Find where the given text appears and provide that cell's center as (X, Y) coordinate. 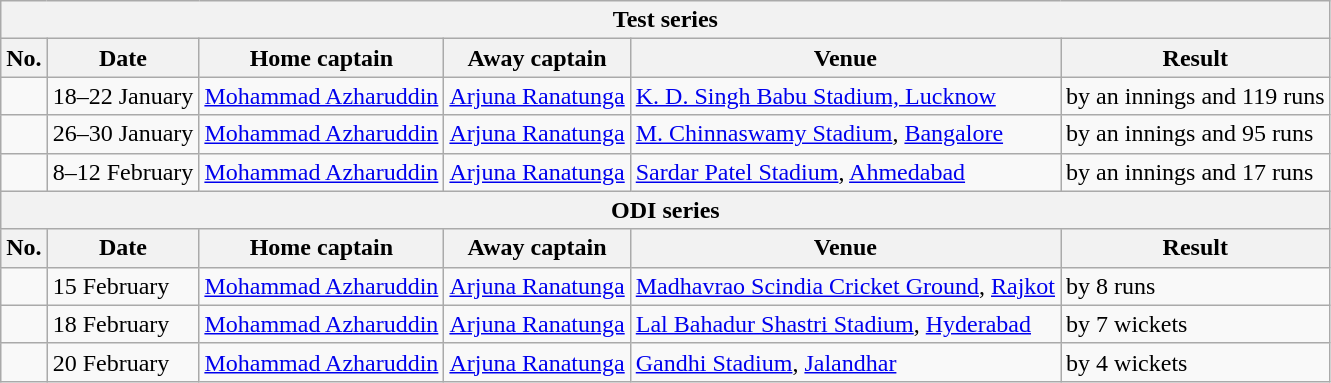
Gandhi Stadium, Jalandhar (845, 362)
Test series (666, 20)
26–30 January (123, 134)
by an innings and 119 runs (1196, 96)
20 February (123, 362)
Madhavrao Scindia Cricket Ground, Rajkot (845, 286)
ODI series (666, 210)
by 4 wickets (1196, 362)
by an innings and 95 runs (1196, 134)
by an innings and 17 runs (1196, 172)
Sardar Patel Stadium, Ahmedabad (845, 172)
M. Chinnaswamy Stadium, Bangalore (845, 134)
15 February (123, 286)
18–22 January (123, 96)
Lal Bahadur Shastri Stadium, Hyderabad (845, 324)
8–12 February (123, 172)
by 8 runs (1196, 286)
by 7 wickets (1196, 324)
18 February (123, 324)
K. D. Singh Babu Stadium, Lucknow (845, 96)
